Return (X, Y) of the center of cell containing provided text 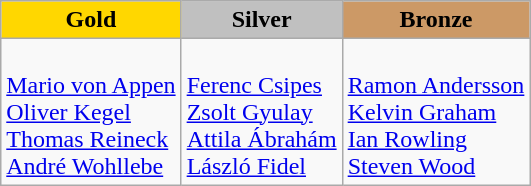
Mario von AppenOliver KegelThomas ReineckAndré Wohllebe (91, 112)
Ferenc CsipesZsolt GyulayAttila ÁbrahámLászló Fidel (262, 112)
Ramon AnderssonKelvin GrahamIan RowlingSteven Wood (436, 112)
Gold (91, 20)
Silver (262, 20)
Bronze (436, 20)
